Provide the (x, y) coordinate of the cell's center where the given text is located.  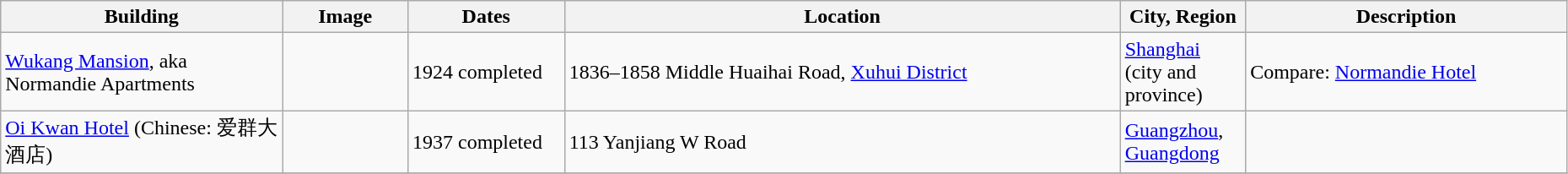
Location (842, 17)
Building (142, 17)
113 Yanjiang W Road (842, 142)
Shanghai (city and province) (1183, 72)
Oi Kwan Hotel (Chinese: 爱群大酒店) (142, 142)
1836–1858 Middle Huaihai Road, Xuhui District (842, 72)
1924 completed (486, 72)
Dates (486, 17)
City, Region (1183, 17)
Image (346, 17)
Description (1407, 17)
Compare: Normandie Hotel (1407, 72)
Wukang Mansion, aka Normandie Apartments (142, 72)
1937 completed (486, 142)
Guangzhou, Guangdong (1183, 142)
